For the text-containing cell, return its midpoint in [x, y] coordinate format. 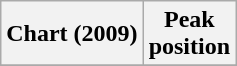
Chart (2009) [72, 34]
Peakposition [189, 34]
